Return the [x, y] coordinate for the center point of the cell that contains the specified text.  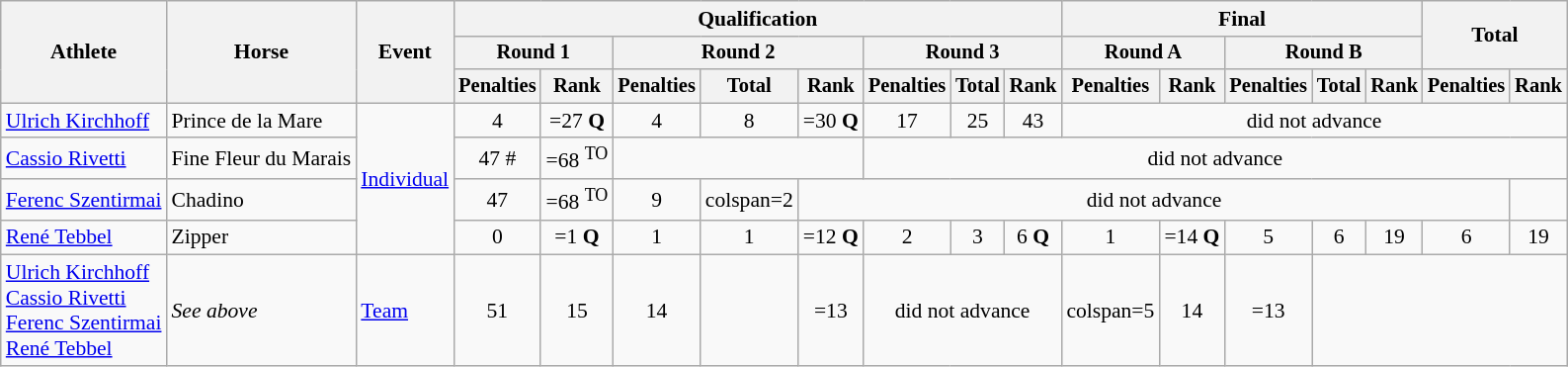
47 [497, 200]
Horse [262, 51]
17 [907, 121]
See above [262, 311]
47 # [497, 158]
15 [577, 311]
=27 Q [577, 121]
René Tebbel [84, 237]
3 [978, 237]
Team [405, 311]
=12 Q [831, 237]
Round 1 [534, 53]
25 [978, 121]
Ulrich Kirchhoff [84, 121]
Event [405, 51]
43 [1033, 121]
Ferenc Szentirmai [84, 200]
Final [1242, 19]
=30 Q [831, 121]
Ulrich KirchhoffCassio RivettiFerenc SzentirmaiRené Tebbel [84, 311]
Zipper [262, 237]
Round 2 [737, 53]
colspan=2 [749, 200]
51 [497, 311]
=1 Q [577, 237]
9 [656, 200]
=14 Q [1192, 237]
Individual [405, 179]
Fine Fleur du Marais [262, 158]
Round 3 [962, 53]
2 [907, 237]
colspan=5 [1111, 311]
Round A [1142, 53]
6 Q [1033, 237]
8 [749, 121]
Chadino [262, 200]
Round B [1323, 53]
0 [497, 237]
Prince de la Mare [262, 121]
Athlete [84, 51]
Qualification [757, 19]
5 [1268, 237]
Cassio Rivetti [84, 158]
